Return the (x, y) coordinate for the center point of the cell that contains the specified text.  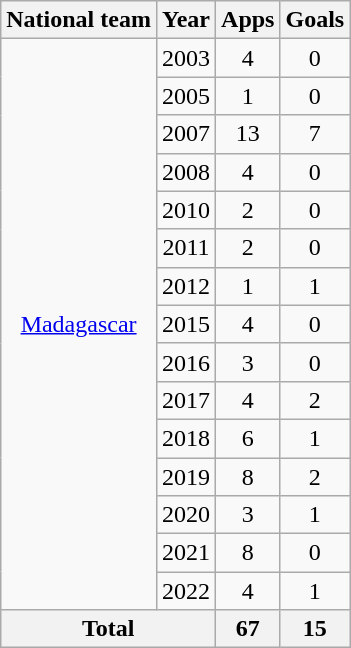
2007 (186, 134)
15 (315, 629)
2021 (186, 553)
2005 (186, 96)
2011 (186, 248)
2008 (186, 172)
Madagascar (79, 324)
2016 (186, 362)
2010 (186, 210)
7 (315, 134)
67 (248, 629)
2017 (186, 400)
2022 (186, 591)
2019 (186, 477)
Year (186, 20)
6 (248, 438)
Goals (315, 20)
2003 (186, 58)
National team (79, 20)
13 (248, 134)
Total (108, 629)
Apps (248, 20)
2020 (186, 515)
2015 (186, 324)
2018 (186, 438)
2012 (186, 286)
